Scan for the cell matching the given text and deliver its [x, y] coordinate at center. 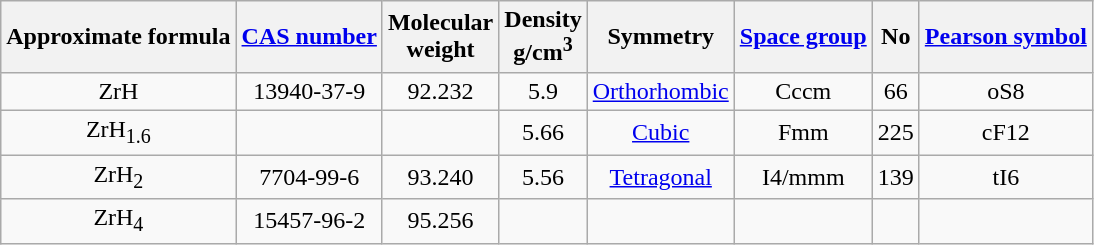
15457-96-2 [309, 221]
225 [896, 132]
139 [896, 177]
cF12 [1006, 132]
No [896, 37]
Approximate formula [118, 37]
Cccm [803, 91]
Pearson symbol [1006, 37]
oS8 [1006, 91]
ZrH [118, 91]
Densityg/cm3 [543, 37]
5.9 [543, 91]
I4/mmm [803, 177]
Fmm [803, 132]
Orthorhombic [660, 91]
Cubic [660, 132]
93.240 [440, 177]
CAS number [309, 37]
66 [896, 91]
13940-37-9 [309, 91]
7704-99-6 [309, 177]
92.232 [440, 91]
5.66 [543, 132]
Space group [803, 37]
Symmetry [660, 37]
Molecular weight [440, 37]
5.56 [543, 177]
ZrH1.6 [118, 132]
95.256 [440, 221]
ZrH4 [118, 221]
ZrH2 [118, 177]
Tetragonal [660, 177]
tI6 [1006, 177]
